Find where the given text appears and provide that cell's center as [X, Y] coordinate. 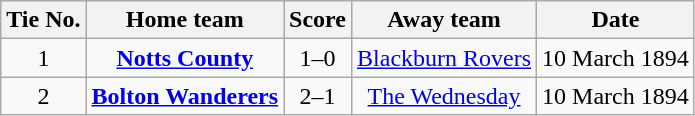
2–1 [318, 96]
Notts County [185, 58]
The Wednesday [444, 96]
2 [44, 96]
Tie No. [44, 20]
Home team [185, 20]
Blackburn Rovers [444, 58]
Bolton Wanderers [185, 96]
1 [44, 58]
Score [318, 20]
Away team [444, 20]
Date [616, 20]
1–0 [318, 58]
